Detect which cell encompasses the target text, then output its (X, Y) center coordinate. 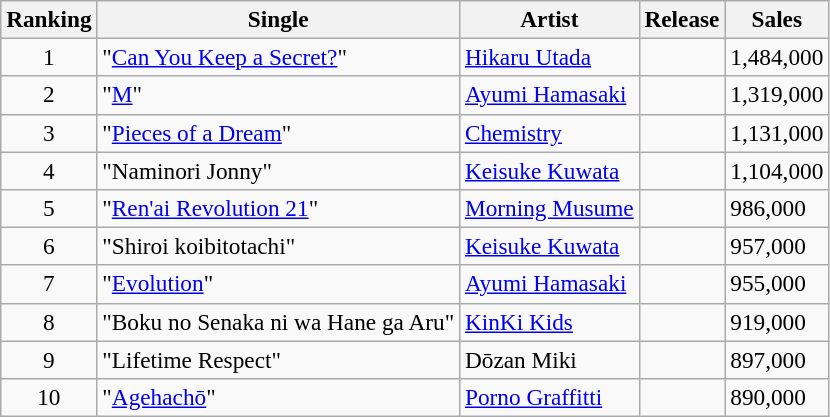
Release (682, 19)
897,000 (777, 359)
Artist (550, 19)
3 (49, 133)
Porno Graffitti (550, 397)
986,000 (777, 208)
7 (49, 284)
"Ren'ai Revolution 21" (278, 208)
"Shiroi koibitotachi" (278, 246)
"Pieces of a Dream" (278, 133)
Single (278, 19)
10 (49, 397)
Sales (777, 19)
"Naminori Jonny" (278, 170)
4 (49, 170)
5 (49, 208)
1,319,000 (777, 95)
Morning Musume (550, 208)
957,000 (777, 246)
1,484,000 (777, 57)
"Agehachō" (278, 397)
"Lifetime Respect" (278, 359)
955,000 (777, 284)
"Boku no Senaka ni wa Hane ga Aru" (278, 322)
"Evolution" (278, 284)
Hikaru Utada (550, 57)
890,000 (777, 397)
9 (49, 359)
1,104,000 (777, 170)
2 (49, 95)
"M" (278, 95)
Chemistry (550, 133)
1 (49, 57)
"Can You Keep a Secret?" (278, 57)
1,131,000 (777, 133)
919,000 (777, 322)
Ranking (49, 19)
KinKi Kids (550, 322)
Dōzan Miki (550, 359)
6 (49, 246)
8 (49, 322)
